Output the [x, y] coordinate of the center of the cell containing the given text.  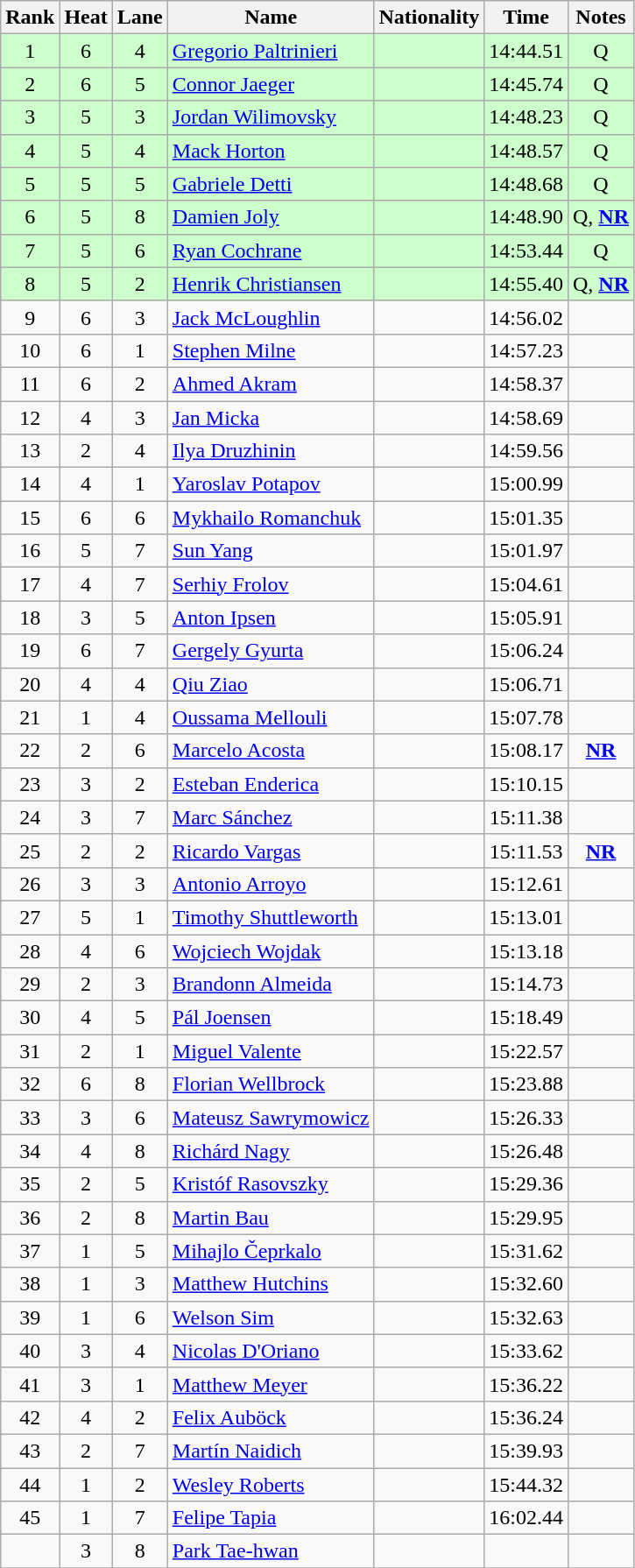
15:10.15 [526, 784]
Oussama Mellouli [271, 717]
Matthew Meyer [271, 1384]
Lane [140, 18]
Antonio Arroyo [271, 884]
32 [30, 1084]
19 [30, 651]
29 [30, 985]
27 [30, 917]
14:48.68 [526, 184]
14:56.02 [526, 317]
15:04.61 [526, 584]
Matthew Hutchins [271, 1284]
12 [30, 418]
Jan Micka [271, 418]
15:31.62 [526, 1251]
Brandonn Almeida [271, 985]
Ahmed Akram [271, 384]
36 [30, 1218]
Timothy Shuttleworth [271, 917]
15:07.78 [526, 717]
14:53.44 [526, 251]
Marcelo Acosta [271, 751]
30 [30, 1018]
14:58.69 [526, 418]
39 [30, 1317]
Gergely Gyurta [271, 651]
15:11.53 [526, 851]
42 [30, 1417]
Pál Joensen [271, 1018]
40 [30, 1351]
Florian Wellbrock [271, 1084]
24 [30, 817]
15:39.93 [526, 1451]
15:13.01 [526, 917]
15:33.62 [526, 1351]
38 [30, 1284]
Nationality [429, 18]
Martin Bau [271, 1218]
Stephen Milne [271, 350]
Nicolas D'Oriano [271, 1351]
11 [30, 384]
15:36.22 [526, 1384]
14:44.51 [526, 51]
15:44.32 [526, 1485]
Heat [86, 18]
Wojciech Wojdak [271, 950]
15:12.61 [526, 884]
Marc Sánchez [271, 817]
Kristóf Rasovszky [271, 1184]
10 [30, 350]
Park Tae-hwan [271, 1551]
14:48.57 [526, 151]
Yaroslav Potapov [271, 484]
25 [30, 851]
16 [30, 551]
Qiu Ziao [271, 684]
Ilya Druzhinin [271, 451]
15:08.17 [526, 751]
14:55.40 [526, 284]
15:23.88 [526, 1084]
Richárd Nagy [271, 1151]
Connor Jaeger [271, 84]
Serhiy Frolov [271, 584]
Gregorio Paltrinieri [271, 51]
Felipe Tapia [271, 1518]
14:57.23 [526, 350]
15:01.97 [526, 551]
15:13.18 [526, 950]
14:45.74 [526, 84]
Felix Auböck [271, 1417]
14:59.56 [526, 451]
23 [30, 784]
15:01.35 [526, 518]
15:36.24 [526, 1417]
15:18.49 [526, 1018]
Mack Horton [271, 151]
15:14.73 [526, 985]
15:06.24 [526, 651]
34 [30, 1151]
Henrik Christiansen [271, 284]
15:26.33 [526, 1118]
22 [30, 751]
Ryan Cochrane [271, 251]
14 [30, 484]
37 [30, 1251]
31 [30, 1051]
Notes [601, 18]
16:02.44 [526, 1518]
Damien Joly [271, 217]
Anton Ipsen [271, 618]
41 [30, 1384]
9 [30, 317]
15:26.48 [526, 1151]
Jack McLoughlin [271, 317]
15:00.99 [526, 484]
15:11.38 [526, 817]
13 [30, 451]
Wesley Roberts [271, 1485]
21 [30, 717]
33 [30, 1118]
45 [30, 1518]
15:06.71 [526, 684]
14:48.23 [526, 117]
Sun Yang [271, 551]
14:48.90 [526, 217]
Mateusz Sawrymowicz [271, 1118]
Rank [30, 18]
Ricardo Vargas [271, 851]
15:32.63 [526, 1317]
15:32.60 [526, 1284]
15:22.57 [526, 1051]
Mykhailo Romanchuk [271, 518]
17 [30, 584]
18 [30, 618]
Martín Naidich [271, 1451]
Gabriele Detti [271, 184]
15:29.36 [526, 1184]
28 [30, 950]
Miguel Valente [271, 1051]
Esteban Enderica [271, 784]
43 [30, 1451]
Name [271, 18]
15 [30, 518]
15:29.95 [526, 1218]
14:58.37 [526, 384]
15:05.91 [526, 618]
Jordan Wilimovsky [271, 117]
20 [30, 684]
35 [30, 1184]
Welson Sim [271, 1317]
Time [526, 18]
26 [30, 884]
Mihajlo Čeprkalo [271, 1251]
44 [30, 1485]
